Identify which cell holds the provided text, then report its [x, y] central coordinate. 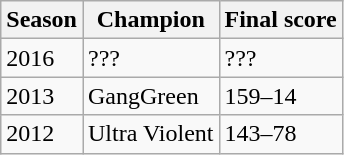
2016 [42, 58]
GangGreen [150, 96]
Season [42, 20]
2013 [42, 96]
Ultra Violent [150, 134]
2012 [42, 134]
143–78 [280, 134]
Final score [280, 20]
159–14 [280, 96]
Champion [150, 20]
